Determine the (X, Y) coordinate at the center of the cell enclosing the given text.  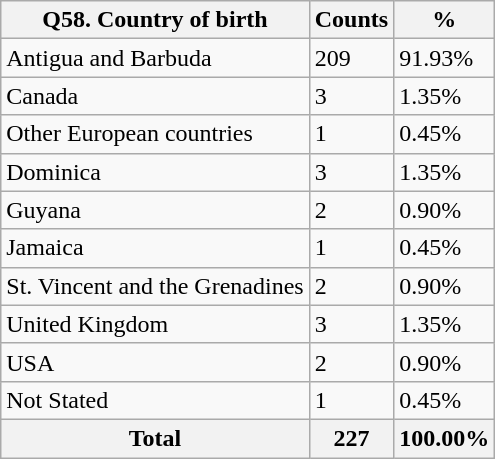
Not Stated (155, 400)
Jamaica (155, 248)
Dominica (155, 172)
Canada (155, 96)
St. Vincent and the Grenadines (155, 286)
Guyana (155, 210)
91.93% (444, 58)
United Kingdom (155, 324)
Total (155, 438)
Antigua and Barbuda (155, 58)
209 (351, 58)
100.00% (444, 438)
227 (351, 438)
Counts (351, 20)
USA (155, 362)
Q58. Country of birth (155, 20)
% (444, 20)
Other European countries (155, 134)
